Return [X, Y] of the center of cell containing provided text 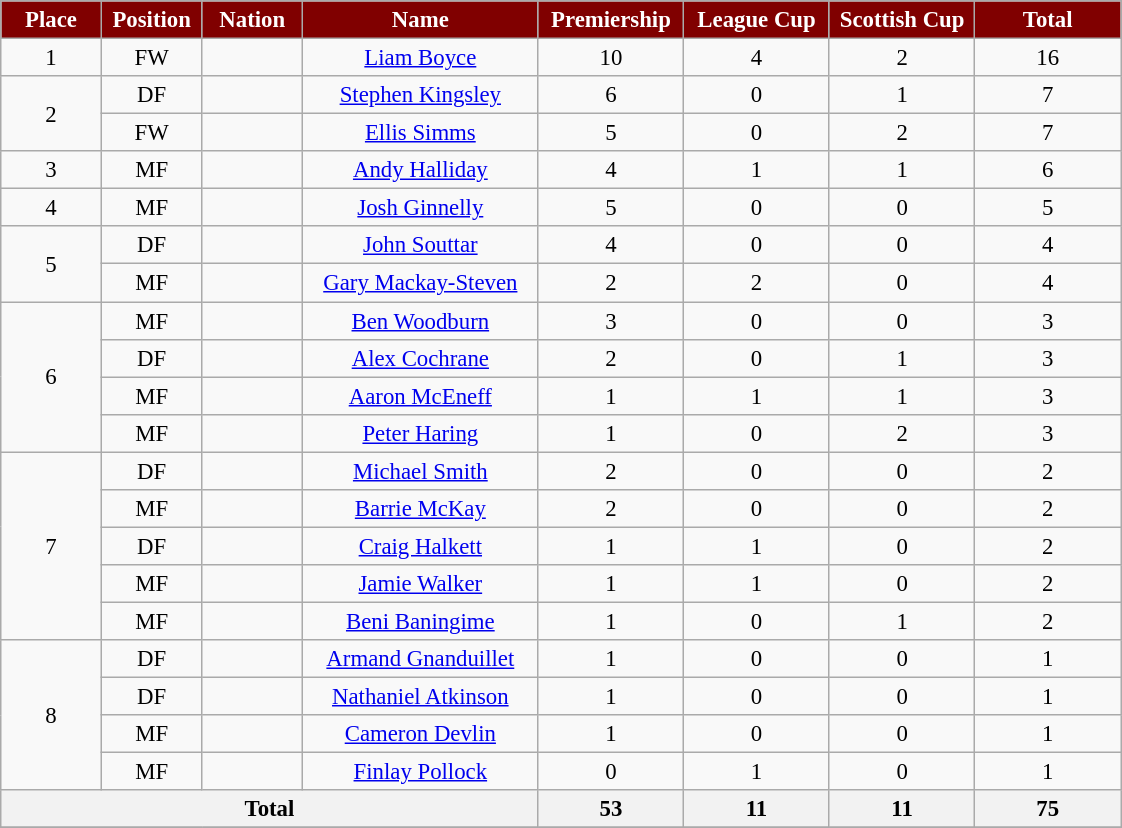
Place [52, 20]
Craig Halkett [421, 546]
Premiership [611, 20]
Jamie Walker [421, 584]
Stephen Kingsley [421, 95]
Peter Haring [421, 433]
8 [52, 715]
Michael Smith [421, 471]
Scottish Cup [902, 20]
John Souttar [421, 245]
Armand Gnanduillet [421, 659]
Barrie McKay [421, 509]
Nathaniel Atkinson [421, 697]
Ben Woodburn [421, 321]
Cameron Devlin [421, 734]
Andy Halliday [421, 170]
Finlay Pollock [421, 772]
Aaron McEneff [421, 396]
Liam Boyce [421, 58]
Beni Baningime [421, 621]
Position [152, 20]
League Cup [757, 20]
Josh Ginnelly [421, 208]
Name [421, 20]
16 [1048, 58]
10 [611, 58]
Alex Cochrane [421, 358]
75 [1048, 809]
Ellis Simms [421, 133]
Nation [252, 20]
53 [611, 809]
Gary Mackay-Steven [421, 283]
